Find where the given text appears and provide that cell's center as [x, y] coordinate. 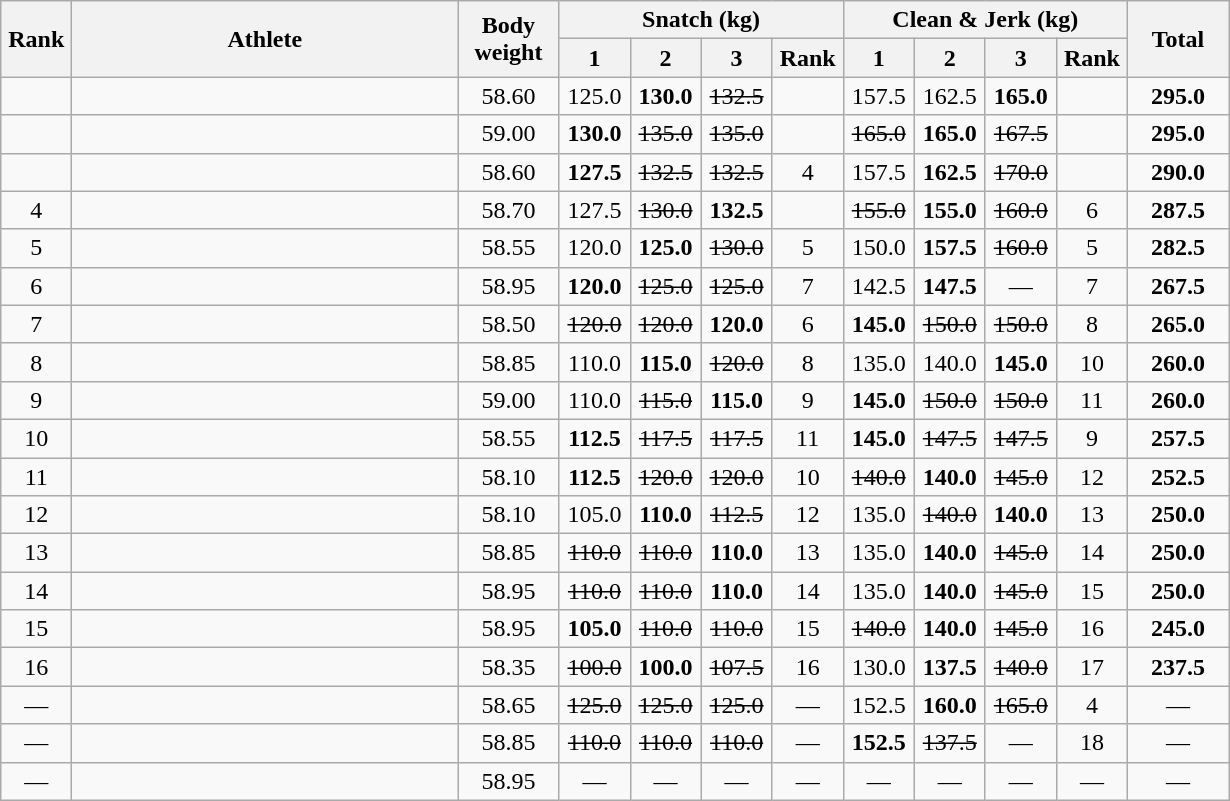
245.0 [1178, 629]
Clean & Jerk (kg) [985, 20]
287.5 [1178, 210]
58.35 [508, 667]
Athlete [265, 39]
142.5 [878, 286]
58.65 [508, 705]
237.5 [1178, 667]
265.0 [1178, 324]
252.5 [1178, 477]
Snatch (kg) [701, 20]
17 [1092, 667]
290.0 [1178, 172]
Body weight [508, 39]
267.5 [1178, 286]
282.5 [1178, 248]
167.5 [1020, 134]
58.50 [508, 324]
Total [1178, 39]
58.70 [508, 210]
170.0 [1020, 172]
18 [1092, 743]
257.5 [1178, 438]
107.5 [736, 667]
